Find where the given text appears and provide that cell's center as (x, y) coordinate. 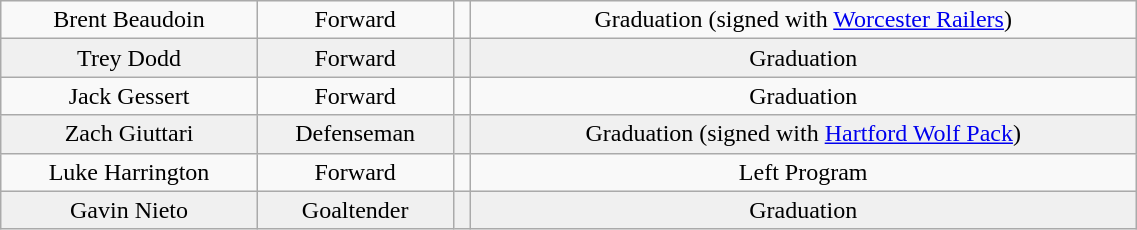
Left Program (804, 172)
Brent Beaudoin (129, 20)
Luke Harrington (129, 172)
Gavin Nieto (129, 210)
Graduation (signed with Worcester Railers) (804, 20)
Jack Gessert (129, 96)
Trey Dodd (129, 58)
Defenseman (355, 134)
Goaltender (355, 210)
Graduation (signed with Hartford Wolf Pack) (804, 134)
Zach Giuttari (129, 134)
